From the cell containing the given text, extract its center point as (X, Y) coordinate. 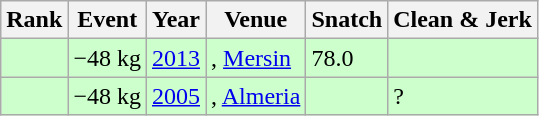
Year (176, 20)
Venue (256, 20)
2013 (176, 58)
, Mersin (256, 58)
Event (108, 20)
Rank (34, 20)
78.0 (347, 58)
, Almeria (256, 96)
2005 (176, 96)
Clean & Jerk (463, 20)
? (463, 96)
Snatch (347, 20)
